Search for the cell housing the specified text and yield its (X, Y) center coordinate. 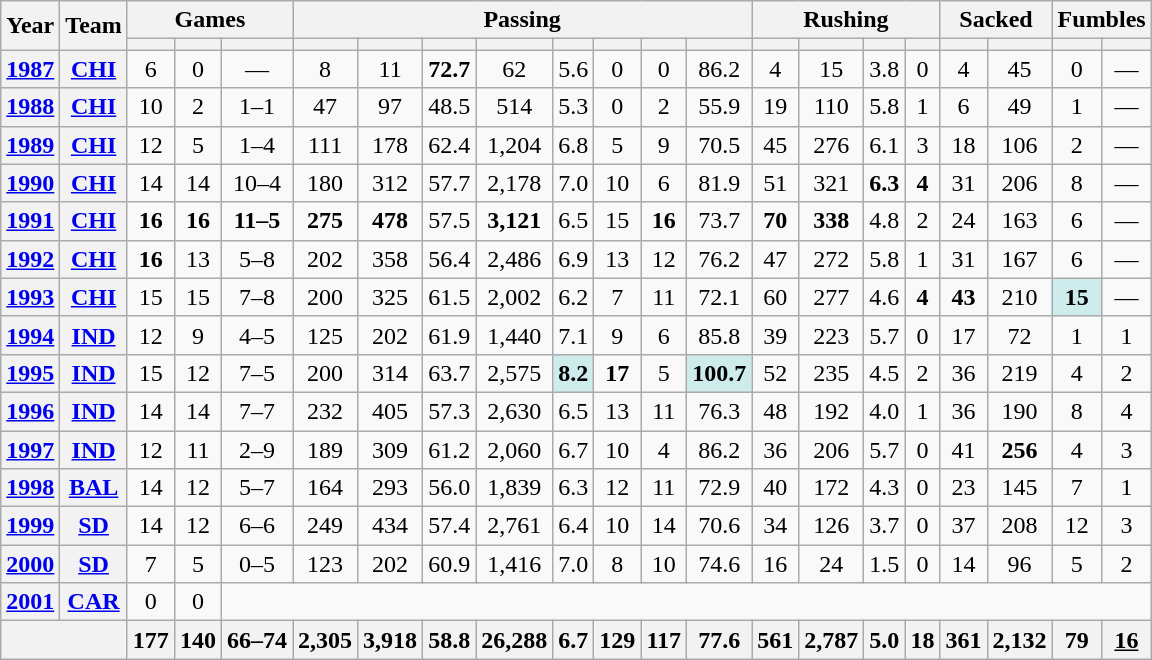
62.4 (450, 145)
2,305 (326, 640)
5–7 (256, 488)
Rushing (846, 20)
Passing (522, 20)
5.3 (574, 107)
72.1 (720, 297)
81.9 (720, 183)
51 (776, 183)
325 (390, 297)
6.8 (574, 145)
338 (832, 221)
190 (1020, 411)
Team (94, 26)
23 (964, 488)
478 (390, 221)
4.8 (884, 221)
3,918 (390, 640)
70.6 (720, 526)
8.2 (574, 373)
CAR (94, 602)
2,761 (514, 526)
4–5 (256, 335)
177 (150, 640)
192 (832, 411)
61.9 (450, 335)
2,002 (514, 297)
7–8 (256, 297)
6.4 (574, 526)
2,060 (514, 449)
5.6 (574, 69)
52 (776, 373)
56.4 (450, 259)
5–8 (256, 259)
110 (832, 107)
26,288 (514, 640)
7–5 (256, 373)
7–7 (256, 411)
145 (1020, 488)
293 (390, 488)
70 (776, 221)
223 (832, 335)
1,440 (514, 335)
2,486 (514, 259)
57.3 (450, 411)
321 (832, 183)
5.0 (884, 640)
7.1 (574, 335)
Sacked (996, 20)
6.9 (574, 259)
73.7 (720, 221)
4.3 (884, 488)
164 (326, 488)
314 (390, 373)
58.8 (450, 640)
57.7 (450, 183)
70.5 (720, 145)
1992 (30, 259)
1997 (30, 449)
210 (1020, 297)
1–1 (256, 107)
249 (326, 526)
106 (1020, 145)
3.7 (884, 526)
1990 (30, 183)
434 (390, 526)
2,132 (1020, 640)
79 (1077, 640)
6–6 (256, 526)
37 (964, 526)
1989 (30, 145)
19 (776, 107)
1998 (30, 488)
39 (776, 335)
1993 (30, 297)
1988 (30, 107)
76.2 (720, 259)
2000 (30, 564)
126 (832, 526)
276 (832, 145)
3.8 (884, 69)
85.8 (720, 335)
0–5 (256, 564)
1,416 (514, 564)
57.5 (450, 221)
72 (1020, 335)
561 (776, 640)
180 (326, 183)
1994 (30, 335)
1991 (30, 221)
6.1 (884, 145)
48 (776, 411)
Year (30, 26)
Fumbles (1102, 20)
96 (1020, 564)
61.2 (450, 449)
208 (1020, 526)
358 (390, 259)
277 (832, 297)
235 (832, 373)
56.0 (450, 488)
2,575 (514, 373)
1.5 (884, 564)
361 (964, 640)
1–4 (256, 145)
256 (1020, 449)
BAL (94, 488)
76.3 (720, 411)
49 (1020, 107)
1996 (30, 411)
140 (198, 640)
167 (1020, 259)
1999 (30, 526)
275 (326, 221)
4.5 (884, 373)
1,839 (514, 488)
Games (210, 20)
55.9 (720, 107)
163 (1020, 221)
514 (514, 107)
405 (390, 411)
61.5 (450, 297)
74.6 (720, 564)
129 (618, 640)
1995 (30, 373)
41 (964, 449)
2001 (30, 602)
10–4 (256, 183)
40 (776, 488)
1987 (30, 69)
3,121 (514, 221)
4.0 (884, 411)
97 (390, 107)
111 (326, 145)
232 (326, 411)
77.6 (720, 640)
63.7 (450, 373)
48.5 (450, 107)
272 (832, 259)
100.7 (720, 373)
219 (1020, 373)
62 (514, 69)
189 (326, 449)
34 (776, 526)
60.9 (450, 564)
43 (964, 297)
178 (390, 145)
60 (776, 297)
309 (390, 449)
123 (326, 564)
6.2 (574, 297)
72.9 (720, 488)
1,204 (514, 145)
2–9 (256, 449)
117 (664, 640)
57.4 (450, 526)
2,630 (514, 411)
172 (832, 488)
72.7 (450, 69)
2,178 (514, 183)
11–5 (256, 221)
2,787 (832, 640)
312 (390, 183)
66–74 (256, 640)
125 (326, 335)
4.6 (884, 297)
